Detect which cell encompasses the target text, then output its [x, y] center coordinate. 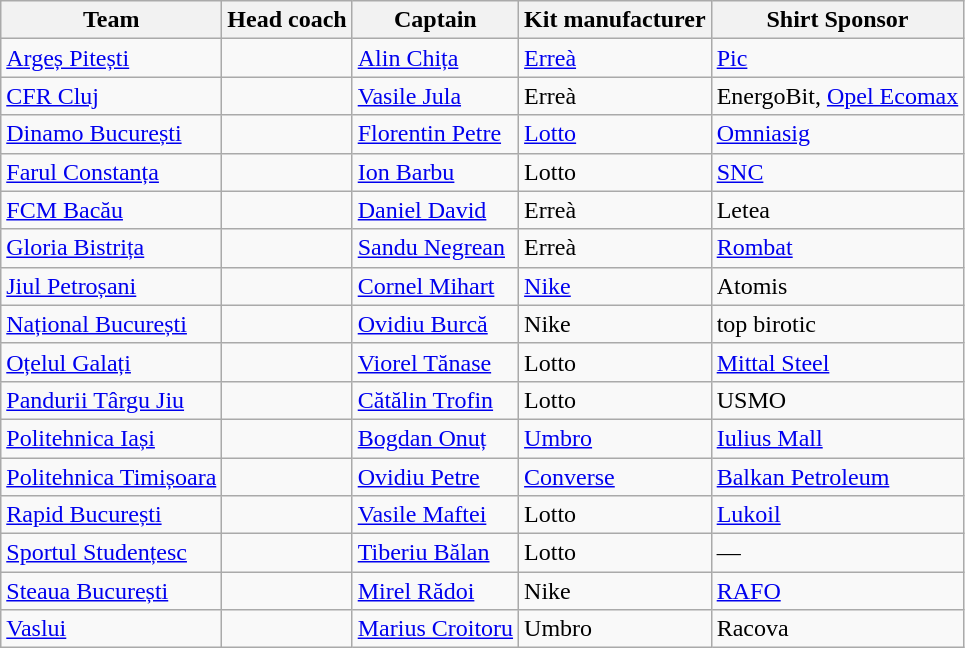
RAFO [838, 591]
Letea [838, 210]
SNC [838, 172]
Gloria Bistrița [112, 248]
Converse [616, 477]
Iulius Mall [838, 438]
Atomis [838, 286]
Rombat [838, 248]
Ion Barbu [435, 172]
Omniasig [838, 134]
Shirt Sponsor [838, 20]
Rapid București [112, 515]
top birotic [838, 324]
Mirel Rădoi [435, 591]
— [838, 553]
Pic [838, 58]
Steaua București [112, 591]
Sandu Negrean [435, 248]
Politehnica Iași [112, 438]
Tiberiu Bălan [435, 553]
Ovidiu Burcă [435, 324]
FCM Bacău [112, 210]
Politehnica Timișoara [112, 477]
Team [112, 20]
Bogdan Onuț [435, 438]
Sportul Studențesc [112, 553]
Ovidiu Petre [435, 477]
EnergoBit, Opel Ecomax [838, 96]
Cătălin Trofin [435, 400]
Farul Constanța [112, 172]
Daniel David [435, 210]
Cornel Mihart [435, 286]
Pandurii Târgu Jiu [112, 400]
Marius Croitoru [435, 629]
USMO [838, 400]
Vasile Maftei [435, 515]
Dinamo București [112, 134]
Național București [112, 324]
Jiul Petroșani [112, 286]
Alin Chița [435, 58]
Balkan Petroleum [838, 477]
Captain [435, 20]
Vasile Jula [435, 96]
Vaslui [112, 629]
Lukoil [838, 515]
Head coach [287, 20]
Argeș Pitești [112, 58]
Mittal Steel [838, 362]
Oțelul Galați [112, 362]
Racova [838, 629]
Kit manufacturer [616, 20]
CFR Cluj [112, 96]
Viorel Tănase [435, 362]
Florentin Petre [435, 134]
